For the text-containing cell, return its midpoint in [X, Y] coordinate format. 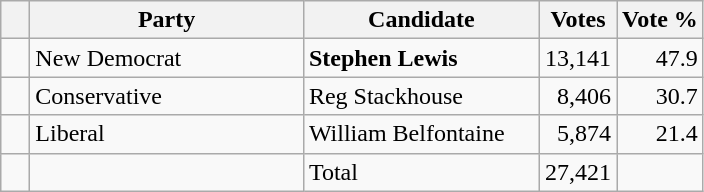
47.9 [660, 58]
21.4 [660, 134]
William Belfontaine [421, 134]
13,141 [578, 58]
30.7 [660, 96]
27,421 [578, 172]
Total [421, 172]
8,406 [578, 96]
Party [167, 20]
Reg Stackhouse [421, 96]
Vote % [660, 20]
Stephen Lewis [421, 58]
Votes [578, 20]
Conservative [167, 96]
Liberal [167, 134]
Candidate [421, 20]
New Democrat [167, 58]
5,874 [578, 134]
